Scan for the cell matching the given text and deliver its (X, Y) coordinate at center. 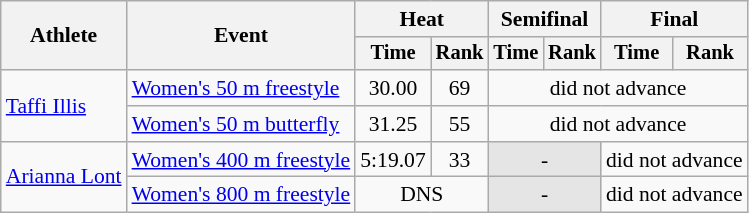
DNS (422, 195)
Women's 50 m freestyle (242, 88)
33 (460, 160)
55 (460, 124)
30.00 (392, 88)
Arianna Lont (64, 178)
Athlete (64, 36)
Final (674, 19)
31.25 (392, 124)
5:19.07 (392, 160)
69 (460, 88)
Semifinal (544, 19)
Women's 50 m butterfly (242, 124)
Taffi Illis (64, 106)
Heat (422, 19)
Women's 800 m freestyle (242, 195)
Event (242, 36)
Women's 400 m freestyle (242, 160)
